Return [x, y] of the center of cell containing provided text 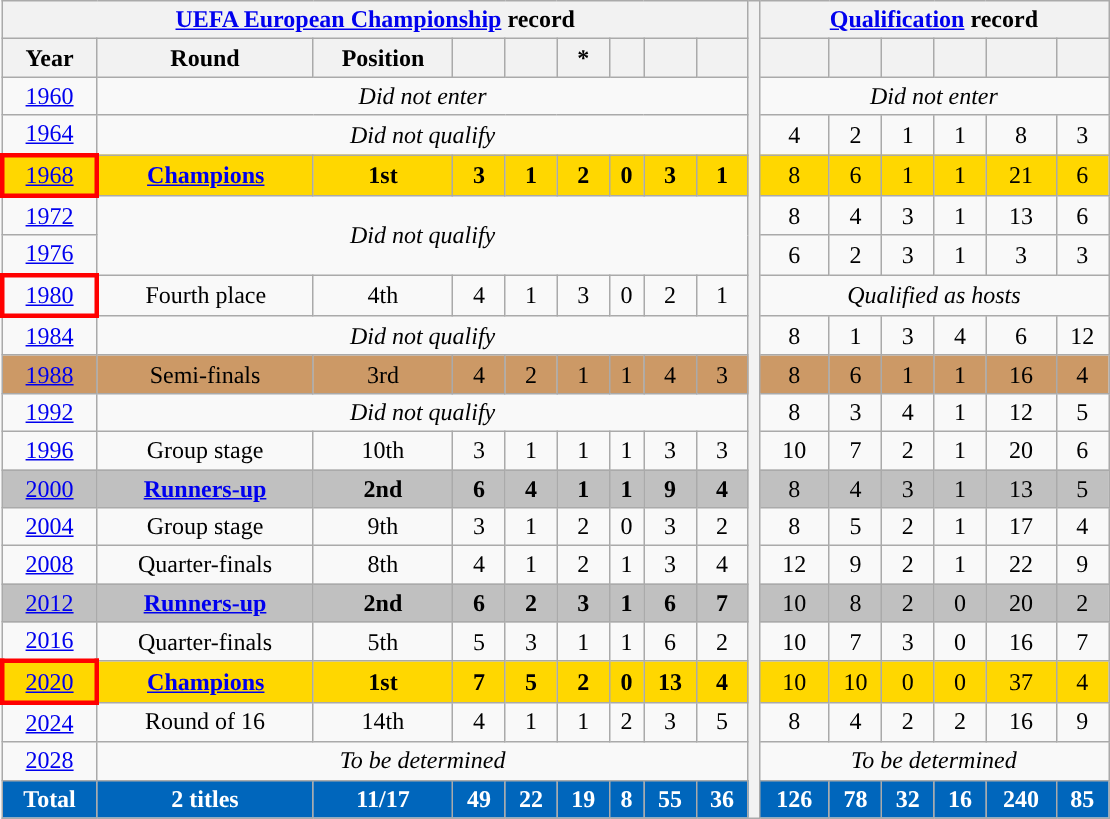
1980 [50, 296]
Qualification record [934, 20]
126 [794, 799]
9th [383, 527]
3rd [383, 374]
36 [722, 799]
8th [383, 565]
2000 [50, 489]
Qualified as hosts [934, 296]
1992 [50, 412]
2004 [50, 527]
2 titles [205, 799]
14th [383, 722]
17 [1021, 527]
37 [1021, 682]
2012 [50, 603]
11/17 [383, 799]
Semi-finals [205, 374]
1976 [50, 255]
32 [908, 799]
5th [383, 642]
Year [50, 58]
49 [479, 799]
Position [383, 58]
1960 [50, 96]
2024 [50, 722]
2028 [50, 761]
1968 [50, 174]
2016 [50, 642]
UEFA European Championship record [375, 20]
85 [1082, 799]
21 [1021, 174]
2020 [50, 682]
Round [205, 58]
78 [855, 799]
* [583, 58]
1984 [50, 336]
1988 [50, 374]
Fourth place [205, 296]
Round of 16 [205, 722]
1964 [50, 135]
4th [383, 296]
10th [383, 450]
Total [50, 799]
2008 [50, 565]
55 [670, 799]
1972 [50, 216]
1996 [50, 450]
19 [583, 799]
240 [1021, 799]
